Scan for the cell matching the given text and deliver its (x, y) coordinate at center. 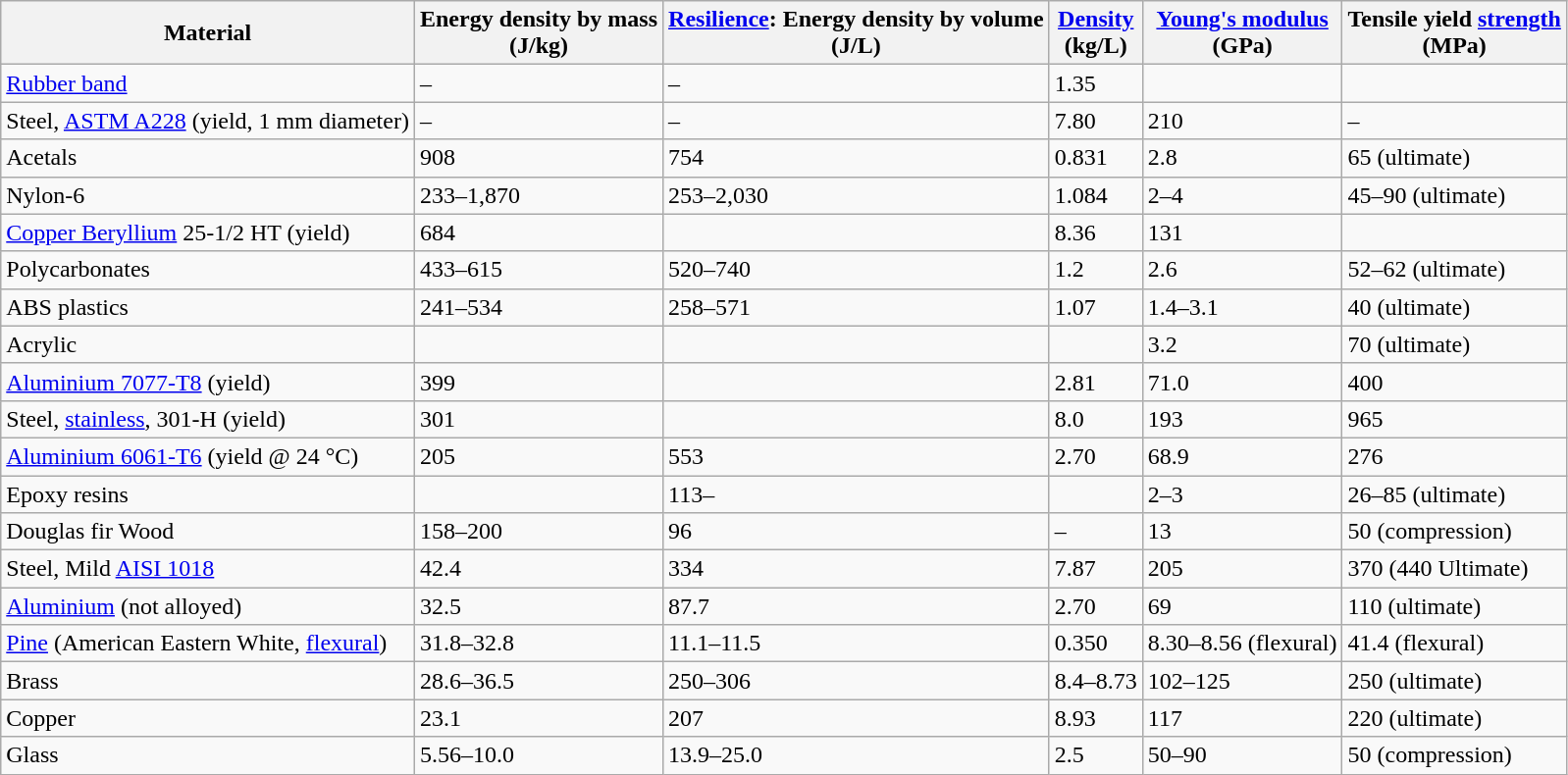
5.56–10.0 (538, 755)
70 (ultimate) (1454, 344)
258–571 (857, 307)
220 (ultimate) (1454, 718)
193 (1242, 419)
7.87 (1095, 569)
Resilience: Energy density by volume(J/L) (857, 33)
276 (1454, 456)
Density(kg/L) (1095, 33)
2.81 (1095, 382)
210 (1242, 121)
158–200 (538, 532)
Brass (208, 681)
96 (857, 532)
Acetals (208, 158)
0.350 (1095, 644)
8.30–8.56 (flexural) (1242, 644)
2–3 (1242, 493)
3.2 (1242, 344)
1.07 (1095, 307)
Steel, stainless, 301-H (yield) (208, 419)
520–740 (857, 270)
113– (857, 493)
Glass (208, 755)
908 (538, 158)
2.5 (1095, 755)
334 (857, 569)
40 (ultimate) (1454, 307)
Acrylic (208, 344)
8.4–8.73 (1095, 681)
Nylon-6 (208, 195)
Aluminium 6061-T6 (yield @ 24 °C) (208, 456)
45–90 (ultimate) (1454, 195)
553 (857, 456)
Polycarbonates (208, 270)
241–534 (538, 307)
433–615 (538, 270)
131 (1242, 232)
1.084 (1095, 195)
ABS plastics (208, 307)
301 (538, 419)
28.6–36.5 (538, 681)
26–85 (ultimate) (1454, 493)
Tensile yield strength(MPa) (1454, 33)
102–125 (1242, 681)
8.0 (1095, 419)
8.36 (1095, 232)
42.4 (538, 569)
1.35 (1095, 83)
110 (ultimate) (1454, 606)
Aluminium 7077-T8 (yield) (208, 382)
Material (208, 33)
754 (857, 158)
11.1–11.5 (857, 644)
207 (857, 718)
Epoxy resins (208, 493)
400 (1454, 382)
965 (1454, 419)
Steel, ASTM A228 (yield, 1 mm diameter) (208, 121)
7.80 (1095, 121)
253–2,030 (857, 195)
50–90 (1242, 755)
52–62 (ultimate) (1454, 270)
8.93 (1095, 718)
2.6 (1242, 270)
68.9 (1242, 456)
23.1 (538, 718)
Copper (208, 718)
250–306 (857, 681)
32.5 (538, 606)
250 (ultimate) (1454, 681)
Aluminium (not alloyed) (208, 606)
69 (1242, 606)
Douglas fir Wood (208, 532)
Copper Beryllium 25-1/2 HT (yield) (208, 232)
1.2 (1095, 270)
Rubber band (208, 83)
87.7 (857, 606)
Energy density by mass(J/kg) (538, 33)
370 (440 Ultimate) (1454, 569)
71.0 (1242, 382)
31.8–32.8 (538, 644)
0.831 (1095, 158)
Steel, Mild AISI 1018 (208, 569)
Young's modulus(GPa) (1242, 33)
2–4 (1242, 195)
41.4 (flexural) (1454, 644)
684 (538, 232)
233–1,870 (538, 195)
1.4–3.1 (1242, 307)
Pine (American Eastern White, flexural) (208, 644)
13 (1242, 532)
65 (ultimate) (1454, 158)
117 (1242, 718)
399 (538, 382)
13.9–25.0 (857, 755)
2.8 (1242, 158)
